Detect which cell encompasses the target text, then output its (X, Y) center coordinate. 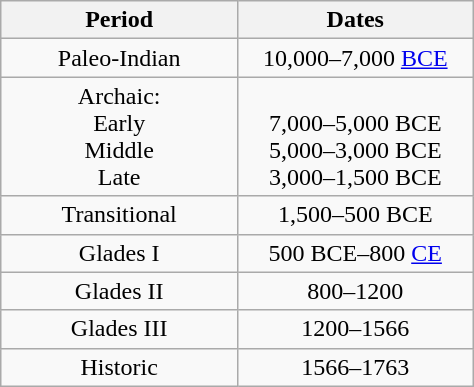
Glades II (119, 291)
Archaic: Early Middle Late (119, 136)
Glades I (119, 253)
500 BCE–800 CE (355, 253)
Paleo-Indian (119, 58)
Transitional (119, 215)
7,000–5,000 BCE 5,000–3,000 BCE 3,000–1,500 BCE (355, 136)
10,000–7,000 BCE (355, 58)
Historic (119, 367)
800–1200 (355, 291)
1566–1763 (355, 367)
Period (119, 20)
Glades III (119, 329)
Dates (355, 20)
1,500–500 BCE (355, 215)
1200–1566 (355, 329)
